Locate the cell with the specified text and output its [x, y] center coordinate. 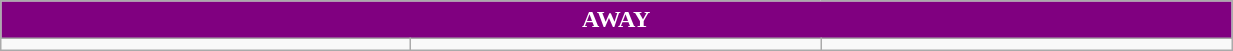
AWAY [616, 20]
